Pinpoint the cell where the given text exists, returning its (x, y) midpoint coordinate. 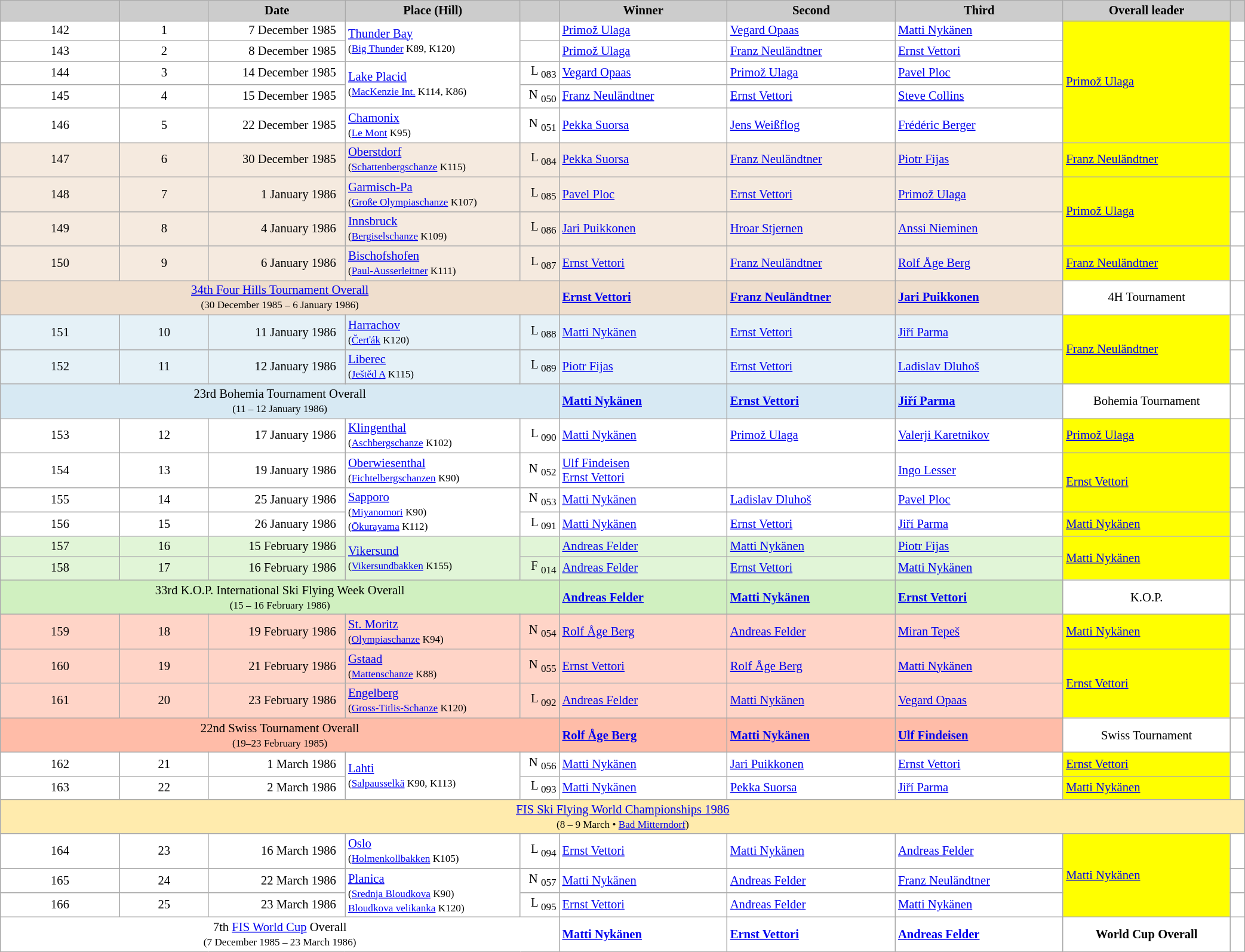
L 089 (540, 367)
Garmisch-Pa(Große Olympiaschanze K107) (432, 194)
Third (979, 10)
5 (164, 125)
161 (60, 701)
13 (164, 470)
L 092 (540, 701)
17 (164, 567)
9 (164, 263)
Hroar Stjernen (811, 229)
2 (164, 51)
23 (164, 851)
148 (60, 194)
11 January 1986 (277, 332)
22 March 1986 (277, 880)
2 March 1986 (277, 787)
N 051 (540, 125)
L 095 (540, 904)
25 (164, 904)
St. Moritz(Olympiaschanze K94) (432, 631)
Bischofshofen(Paul-Ausserleitner K111) (432, 263)
Oberstdorf(Schattenbergschanze K115) (432, 159)
N 055 (540, 666)
Frédéric Berger (979, 125)
N 050 (540, 96)
162 (60, 763)
33rd K.O.P. International Ski Flying Week Overall(15 – 16 February 1986) (280, 597)
152 (60, 367)
Anssi Nieminen (979, 229)
Chamonix(Le Mont K95) (432, 125)
Bohemia Tournament (1146, 401)
143 (60, 51)
154 (60, 470)
147 (60, 159)
4 (164, 96)
7th FIS World Cup Overall(7 December 1985 – 23 March 1986) (280, 934)
156 (60, 524)
N 052 (540, 470)
151 (60, 332)
15 December 1985 (277, 96)
23 March 1986 (277, 904)
8 (164, 229)
12 (164, 435)
21 (164, 763)
157 (60, 546)
L 088 (540, 332)
10 (164, 332)
F 014 (540, 567)
6 January 1986 (277, 263)
3 (164, 73)
Jens Weißflog (811, 125)
20 (164, 701)
4 January 1986 (277, 229)
Planica(Srednja Bloudkova K90)Bloudkova velikanka K120) (432, 893)
Second (811, 10)
17 January 1986 (277, 435)
23rd Bohemia Tournament Overall(11 – 12 January 1986) (280, 401)
24 (164, 880)
Oberwiesenthal(Fichtelbergschanzen K90) (432, 470)
N 057 (540, 880)
150 (60, 263)
7 (164, 194)
7 December 1985 (277, 30)
15 February 1986 (277, 546)
N 054 (540, 631)
12 January 1986 (277, 367)
146 (60, 125)
Swiss Tournament (1146, 735)
N 056 (540, 763)
164 (60, 851)
Sapporo(Miyanomori K90)(Ōkurayama K112) (432, 512)
FIS Ski Flying World Championships 1986(8 – 9 March • Bad Mitterndorf) (623, 816)
Thunder Bay(Big Thunder K89, K120) (432, 41)
166 (60, 904)
L 090 (540, 435)
Klingenthal(Aschbergschanze K102) (432, 435)
159 (60, 631)
Ulf Findeisen Ernst Vettori (644, 470)
N 053 (540, 499)
22 December 1985 (277, 125)
34th Four Hills Tournament Overall(30 December 1985 – 6 January 1986) (280, 297)
1 (164, 30)
142 (60, 30)
11 (164, 367)
Place (Hill) (432, 10)
World Cup Overall (1146, 934)
Winner (644, 10)
165 (60, 880)
25 January 1986 (277, 499)
Lahti(Salpausselkä K90, K113) (432, 775)
Date (277, 10)
8 December 1985 (277, 51)
Valerji Karetnikov (979, 435)
Ulf Findeisen (979, 735)
19 (164, 666)
14 (164, 499)
23 February 1986 (277, 701)
16 February 1986 (277, 567)
Vikersund(Vikersundbakken K155) (432, 558)
6 (164, 159)
Lake Placid(MacKenzie Int. K114, K86) (432, 85)
L 083 (540, 73)
160 (60, 666)
144 (60, 73)
L 091 (540, 524)
1 March 1986 (277, 763)
L 084 (540, 159)
K.O.P. (1146, 597)
Steve Collins (979, 96)
4H Tournament (1146, 297)
Engelberg(Gross-Titlis-Schanze K120) (432, 701)
22 (164, 787)
Liberec(Ještěd A K115) (432, 367)
Overall leader (1146, 10)
1 January 1986 (277, 194)
21 February 1986 (277, 666)
L 085 (540, 194)
Gstaad(Mattenschanze K88) (432, 666)
L 094 (540, 851)
26 January 1986 (277, 524)
16 March 1986 (277, 851)
163 (60, 787)
L 086 (540, 229)
Innsbruck(Bergiselschanze K109) (432, 229)
L 087 (540, 263)
22nd Swiss Tournament Overall(19–23 February 1985) (280, 735)
158 (60, 567)
18 (164, 631)
Harrachov(Čerťák K120) (432, 332)
Ingo Lesser (979, 470)
155 (60, 499)
153 (60, 435)
145 (60, 96)
15 (164, 524)
14 December 1985 (277, 73)
30 December 1985 (277, 159)
L 093 (540, 787)
19 January 1986 (277, 470)
149 (60, 229)
16 (164, 546)
Oslo(Holmenkollbakken K105) (432, 851)
Miran Tepeš (979, 631)
19 February 1986 (277, 631)
